Scan for the cell matching the given text and deliver its (X, Y) coordinate at center. 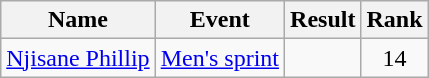
Result (323, 20)
Event (220, 20)
14 (394, 58)
Name (78, 20)
Men's sprint (220, 58)
Njisane Phillip (78, 58)
Rank (394, 20)
